Determine the [x, y] coordinate at the center of the cell enclosing the given text.  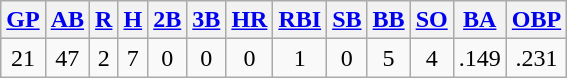
5 [388, 58]
1 [300, 58]
GP [23, 20]
H [133, 20]
AB [67, 20]
2B [168, 20]
21 [23, 58]
OBP [536, 20]
.149 [480, 58]
4 [432, 58]
2 [104, 58]
HR [250, 20]
3B [206, 20]
47 [67, 58]
.231 [536, 58]
SB [347, 20]
R [104, 20]
BA [480, 20]
BB [388, 20]
RBI [300, 20]
7 [133, 58]
SO [432, 20]
